Search for the cell housing the specified text and yield its [X, Y] center coordinate. 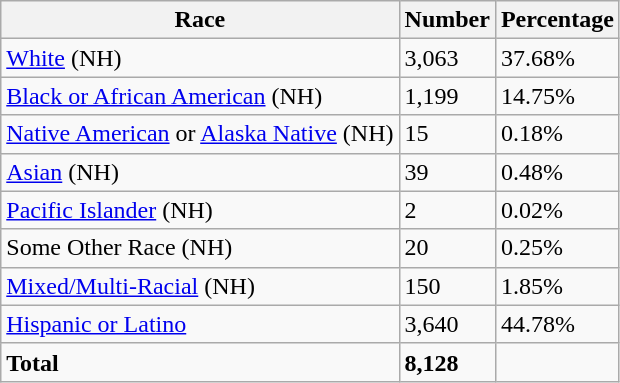
39 [447, 172]
Native American or Alaska Native (NH) [200, 134]
0.25% [557, 248]
Pacific Islander (NH) [200, 210]
3,640 [447, 324]
2 [447, 210]
Some Other Race (NH) [200, 248]
White (NH) [200, 58]
Race [200, 20]
1,199 [447, 96]
Total [200, 362]
44.78% [557, 324]
Hispanic or Latino [200, 324]
14.75% [557, 96]
20 [447, 248]
8,128 [447, 362]
Asian (NH) [200, 172]
0.18% [557, 134]
150 [447, 286]
Percentage [557, 20]
0.48% [557, 172]
3,063 [447, 58]
Black or African American (NH) [200, 96]
Mixed/Multi-Racial (NH) [200, 286]
0.02% [557, 210]
Number [447, 20]
15 [447, 134]
37.68% [557, 58]
1.85% [557, 286]
